For the text-containing cell, return its midpoint in (x, y) coordinate format. 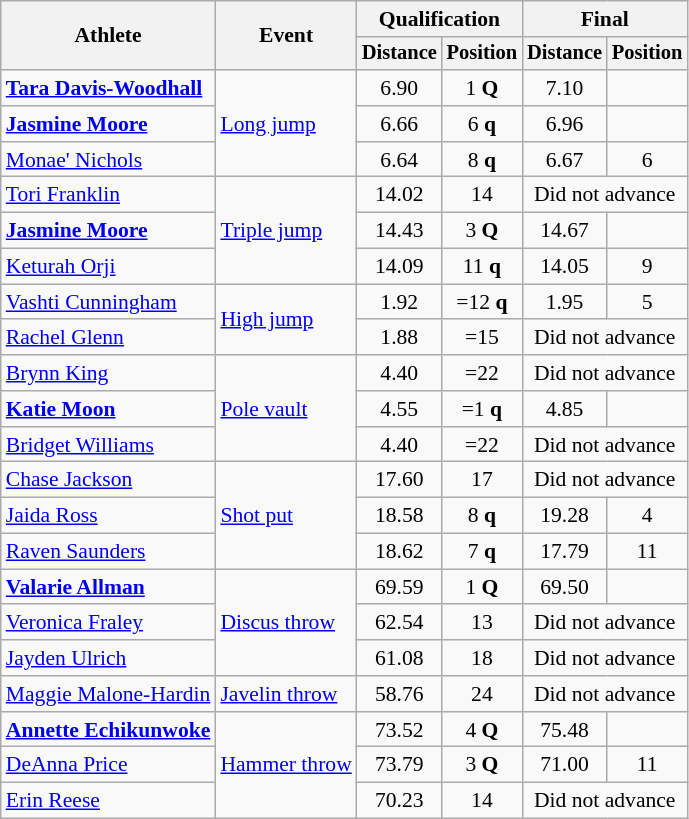
14.05 (564, 267)
69.50 (564, 587)
Jaida Ross (108, 516)
Long jump (286, 124)
9 (647, 267)
Bridget Williams (108, 445)
Shot put (286, 516)
Qualification (440, 19)
71.00 (564, 765)
13 (482, 623)
Athlete (108, 36)
High jump (286, 320)
61.08 (400, 658)
17 (482, 480)
Hammer throw (286, 766)
DeAnna Price (108, 765)
5 (647, 302)
18 (482, 658)
11 q (482, 267)
6 q (482, 124)
Discus throw (286, 622)
1.88 (400, 338)
=1 q (482, 409)
62.54 (400, 623)
Katie Moon (108, 409)
19.28 (564, 516)
Veronica Fraley (108, 623)
24 (482, 694)
4 (647, 516)
Vashti Cunningham (108, 302)
58.76 (400, 694)
1.92 (400, 302)
Valarie Allman (108, 587)
18.58 (400, 516)
Final (604, 19)
4 Q (482, 730)
73.79 (400, 765)
6.66 (400, 124)
70.23 (400, 801)
6 (647, 160)
Event (286, 36)
4.85 (564, 409)
6.96 (564, 124)
Chase Jackson (108, 480)
Jayden Ulrich (108, 658)
69.59 (400, 587)
Keturah Orji (108, 267)
Annette Echikunwoke (108, 730)
6.90 (400, 88)
14.02 (400, 195)
7 q (482, 552)
17.60 (400, 480)
7.10 (564, 88)
14.09 (400, 267)
Tori Franklin (108, 195)
=12 q (482, 302)
Javelin throw (286, 694)
Raven Saunders (108, 552)
6.64 (400, 160)
75.48 (564, 730)
14.67 (564, 231)
Brynn King (108, 373)
6.67 (564, 160)
Pole vault (286, 408)
Monae' Nichols (108, 160)
Rachel Glenn (108, 338)
=15 (482, 338)
Maggie Malone-Hardin (108, 694)
14.43 (400, 231)
Triple jump (286, 230)
17.79 (564, 552)
73.52 (400, 730)
1.95 (564, 302)
18.62 (400, 552)
Tara Davis-Woodhall (108, 88)
Erin Reese (108, 801)
4.55 (400, 409)
